Output the (x, y) coordinate of the center of the cell containing the given text.  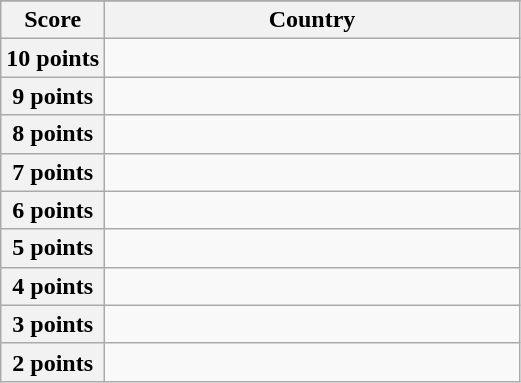
6 points (53, 210)
5 points (53, 248)
8 points (53, 134)
Country (312, 20)
7 points (53, 172)
2 points (53, 362)
4 points (53, 286)
9 points (53, 96)
Score (53, 20)
10 points (53, 58)
3 points (53, 324)
